Extract the (X, Y) coordinate from the center of the cell holding the provided text.  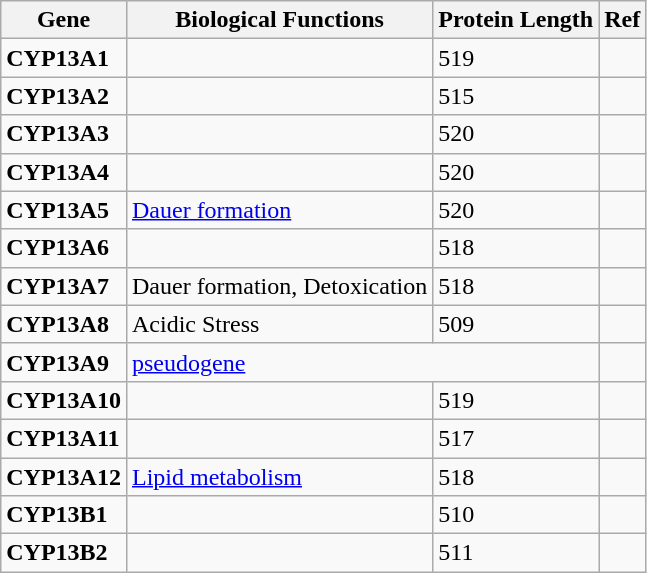
Biological Functions (279, 20)
CYP13B2 (64, 553)
CYP13B1 (64, 515)
CYP13A3 (64, 134)
511 (516, 553)
CYP13A7 (64, 286)
Lipid metabolism (279, 477)
CYP13A1 (64, 58)
CYP13A8 (64, 324)
517 (516, 438)
CYP13A4 (64, 172)
CYP13A9 (64, 362)
Protein Length (516, 20)
pseudogene (362, 362)
CYP13A5 (64, 210)
Ref (622, 20)
CYP13A6 (64, 248)
Gene (64, 20)
510 (516, 515)
CYP13A2 (64, 96)
Dauer formation, Detoxication (279, 286)
515 (516, 96)
Acidic Stress (279, 324)
Dauer formation (279, 210)
CYP13A10 (64, 400)
509 (516, 324)
CYP13A12 (64, 477)
CYP13A11 (64, 438)
